For the text-containing cell, return its midpoint in [x, y] coordinate format. 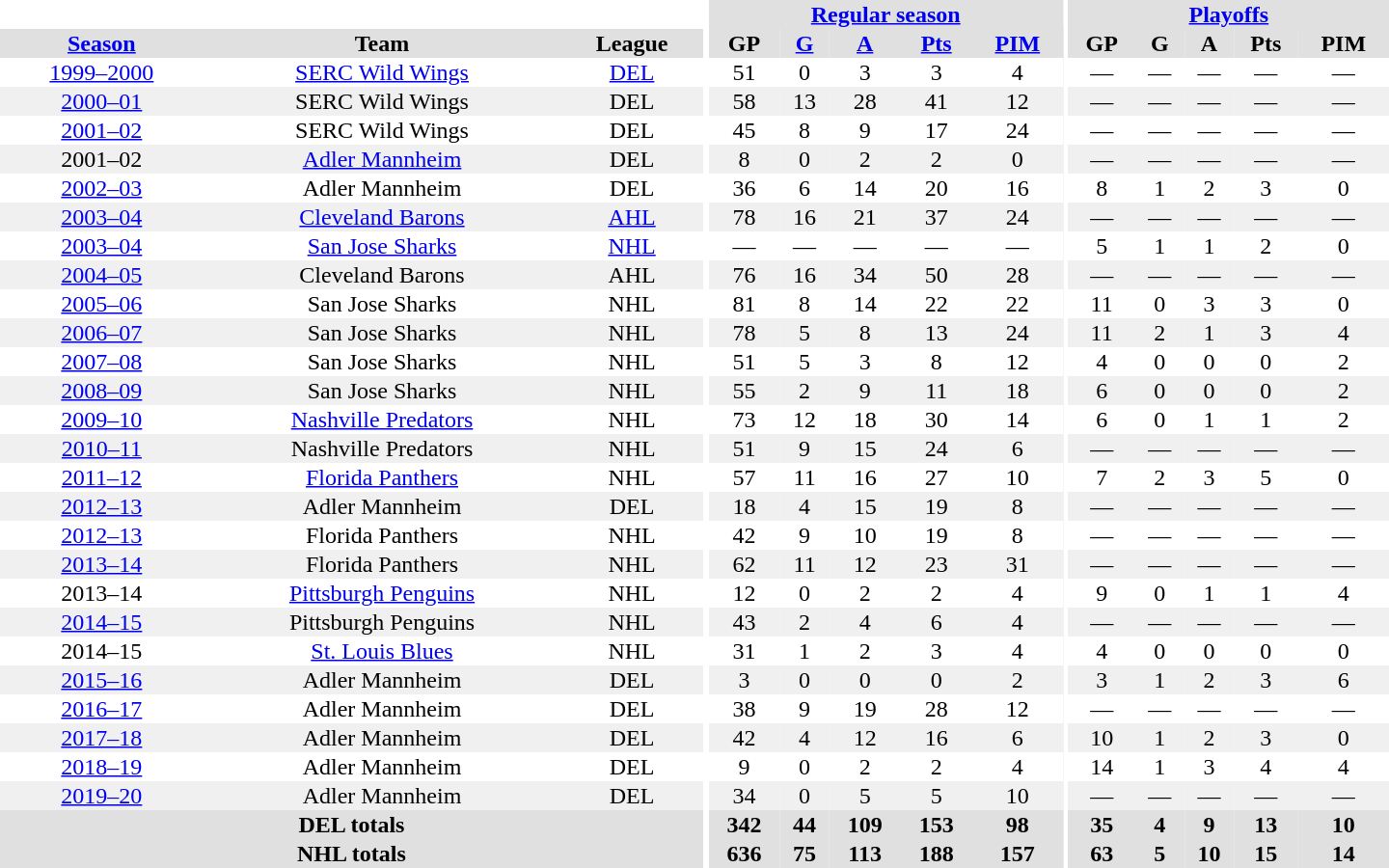
2002–03 [102, 188]
50 [937, 275]
58 [744, 101]
2009–10 [102, 420]
2000–01 [102, 101]
113 [865, 854]
76 [744, 275]
League [631, 43]
2011–12 [102, 477]
27 [937, 477]
2005–06 [102, 304]
2010–11 [102, 448]
Season [102, 43]
57 [744, 477]
Team [382, 43]
23 [937, 564]
636 [744, 854]
2008–09 [102, 391]
157 [1018, 854]
55 [744, 391]
63 [1102, 854]
17 [937, 130]
188 [937, 854]
35 [1102, 825]
2007–08 [102, 362]
45 [744, 130]
7 [1102, 477]
2004–05 [102, 275]
Playoffs [1229, 14]
75 [804, 854]
153 [937, 825]
DEL totals [351, 825]
2016–17 [102, 709]
342 [744, 825]
73 [744, 420]
2019–20 [102, 796]
Regular season [885, 14]
81 [744, 304]
98 [1018, 825]
41 [937, 101]
2018–19 [102, 767]
36 [744, 188]
43 [744, 622]
62 [744, 564]
21 [865, 217]
30 [937, 420]
20 [937, 188]
1999–2000 [102, 72]
2017–18 [102, 738]
2006–07 [102, 333]
2015–16 [102, 680]
44 [804, 825]
109 [865, 825]
37 [937, 217]
St. Louis Blues [382, 651]
38 [744, 709]
NHL totals [351, 854]
